Identify which cell holds the provided text, then report its (X, Y) central coordinate. 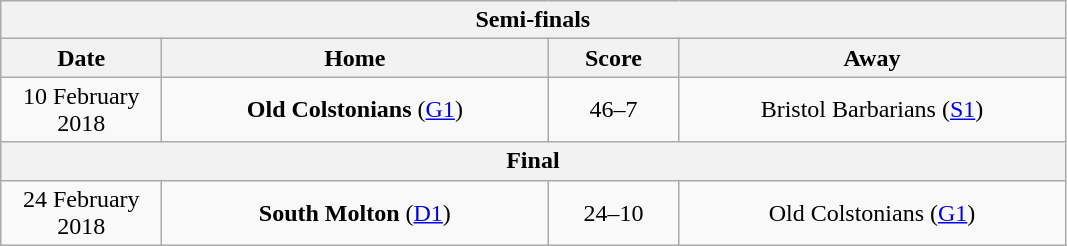
24 February 2018 (82, 212)
Date (82, 58)
10 February 2018 (82, 110)
South Molton (D1) (355, 212)
46–7 (614, 110)
Final (533, 161)
Away (872, 58)
24–10 (614, 212)
Home (355, 58)
Score (614, 58)
Bristol Barbarians (S1) (872, 110)
Semi-finals (533, 20)
